Locate the cell with the specified text and output its (x, y) center coordinate. 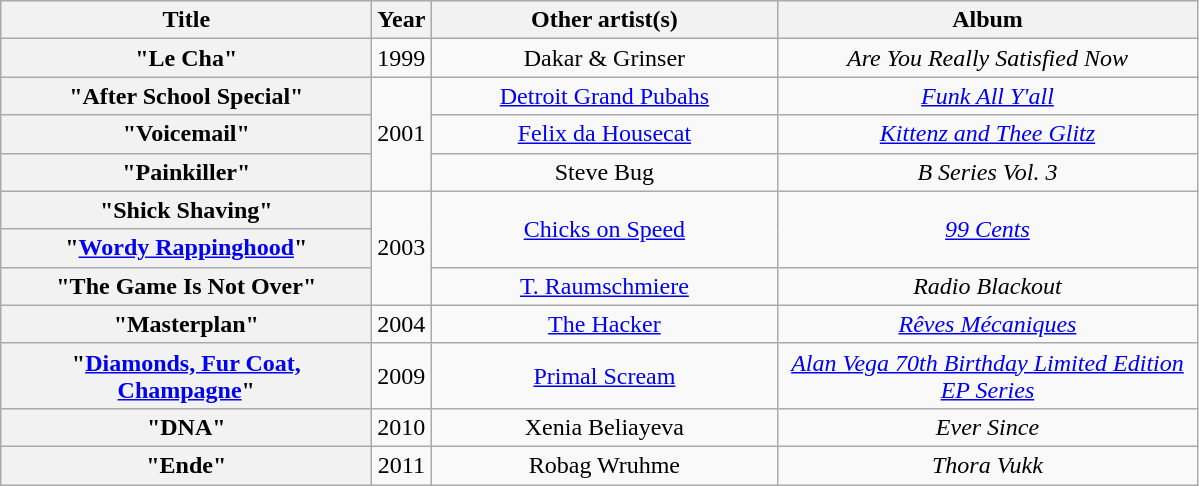
Steve Bug (604, 172)
"Ende" (186, 465)
Alan Vega 70th Birthday Limited Edition EP Series (988, 376)
Year (402, 20)
Title (186, 20)
Primal Scream (604, 376)
Kittenz and Thee Glitz (988, 134)
2011 (402, 465)
2004 (402, 324)
2009 (402, 376)
Detroit Grand Pubahs (604, 96)
2010 (402, 427)
Album (988, 20)
Ever Since (988, 427)
1999 (402, 58)
Funk All Y'all (988, 96)
Felix da Housecat (604, 134)
The Hacker (604, 324)
Xenia Beliayeva (604, 427)
"Le Cha" (186, 58)
Robag Wruhme (604, 465)
"DNA" (186, 427)
T. Raumschmiere (604, 286)
Thora Vukk (988, 465)
Radio Blackout (988, 286)
Rêves Mécaniques (988, 324)
Chicks on Speed (604, 229)
"The Game Is Not Over" (186, 286)
2001 (402, 134)
"Painkiller" (186, 172)
Other artist(s) (604, 20)
2003 (402, 248)
Dakar & Grinser (604, 58)
B Series Vol. 3 (988, 172)
"Shick Shaving" (186, 210)
"Diamonds, Fur Coat, Champagne" (186, 376)
"After School Special" (186, 96)
99 Cents (988, 229)
"Voicemail" (186, 134)
"Wordy Rappinghood" (186, 248)
Are You Really Satisfied Now (988, 58)
"Masterplan" (186, 324)
